Return the [X, Y] coordinate for the center point of the cell that contains the specified text.  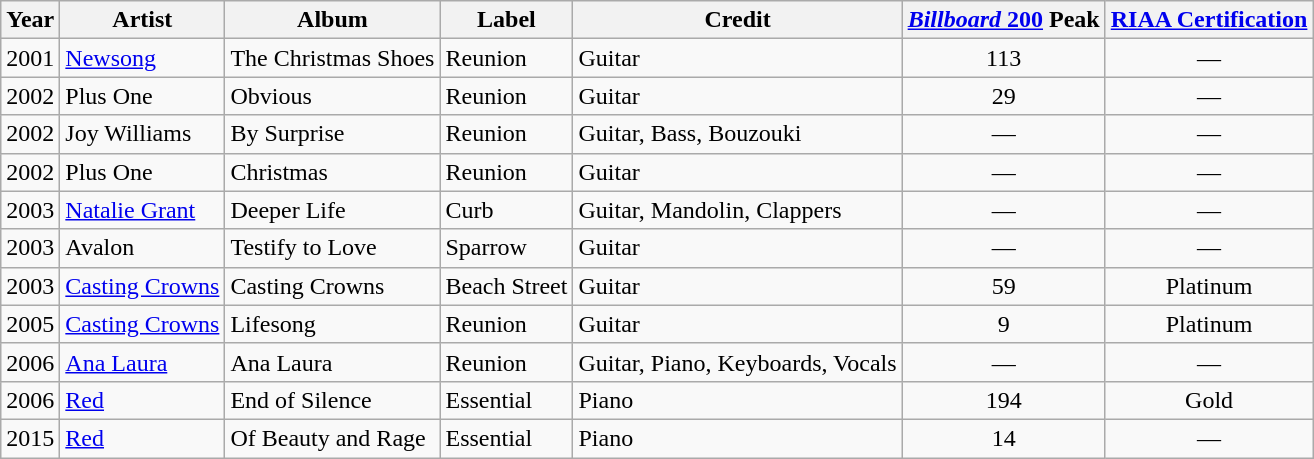
14 [1004, 438]
Lifesong [332, 324]
Avalon [142, 248]
Billboard 200 Peak [1004, 20]
Deeper Life [332, 210]
Curb [506, 210]
Album [332, 20]
RIAA Certification [1209, 20]
The Christmas Shoes [332, 58]
Obvious [332, 96]
Artist [142, 20]
By Surprise [332, 134]
Sparrow [506, 248]
194 [1004, 400]
9 [1004, 324]
113 [1004, 58]
59 [1004, 286]
End of Silence [332, 400]
Guitar, Piano, Keyboards, Vocals [738, 362]
Guitar, Mandolin, Clappers [738, 210]
Year [30, 20]
29 [1004, 96]
Christmas [332, 172]
Natalie Grant [142, 210]
Guitar, Bass, Bouzouki [738, 134]
Beach Street [506, 286]
Of Beauty and Rage [332, 438]
2005 [30, 324]
Newsong [142, 58]
Testify to Love [332, 248]
2015 [30, 438]
Credit [738, 20]
Joy Williams [142, 134]
2001 [30, 58]
Label [506, 20]
Gold [1209, 400]
